Find where the given text appears and provide that cell's center as (x, y) coordinate. 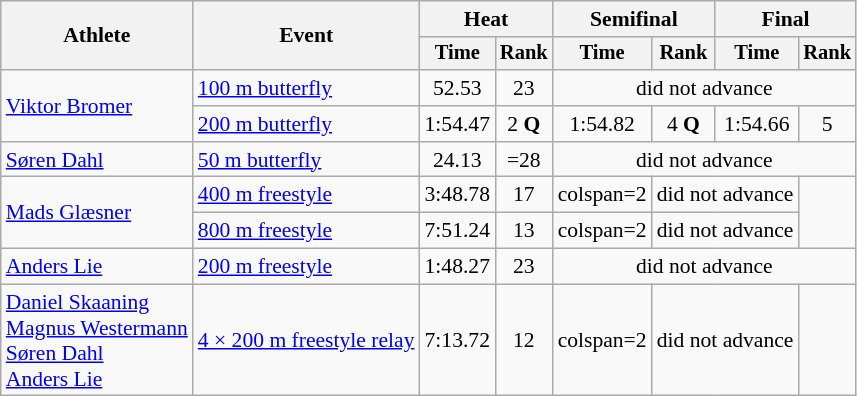
Event (306, 36)
200 m freestyle (306, 267)
Semifinal (634, 19)
4 × 200 m freestyle relay (306, 340)
4 Q (684, 124)
400 m freestyle (306, 195)
1:54.47 (458, 124)
Anders Lie (97, 267)
24.13 (458, 160)
Final (786, 19)
17 (524, 195)
5 (827, 124)
200 m butterfly (306, 124)
=28 (524, 160)
Viktor Bromer (97, 106)
800 m freestyle (306, 231)
13 (524, 231)
7:13.72 (458, 340)
Søren Dahl (97, 160)
Athlete (97, 36)
52.53 (458, 88)
2 Q (524, 124)
50 m butterfly (306, 160)
Heat (486, 19)
12 (524, 340)
1:48.27 (458, 267)
Mads Glæsner (97, 212)
7:51.24 (458, 231)
3:48.78 (458, 195)
Daniel SkaaningMagnus WestermannSøren DahlAnders Lie (97, 340)
1:54.82 (602, 124)
100 m butterfly (306, 88)
1:54.66 (756, 124)
